Return (X, Y) of the center of cell containing provided text 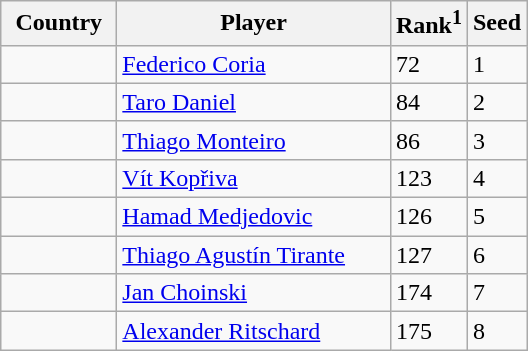
4 (496, 178)
175 (428, 331)
Federico Coria (254, 64)
Player (254, 24)
6 (496, 255)
72 (428, 64)
Seed (496, 24)
2 (496, 102)
127 (428, 255)
Taro Daniel (254, 102)
Hamad Medjedovic (254, 217)
123 (428, 178)
1 (496, 64)
8 (496, 331)
Country (59, 24)
Thiago Agustín Tirante (254, 255)
5 (496, 217)
Vít Kopřiva (254, 178)
Thiago Monteiro (254, 140)
7 (496, 293)
86 (428, 140)
174 (428, 293)
126 (428, 217)
Jan Choinski (254, 293)
Alexander Ritschard (254, 331)
84 (428, 102)
Rank1 (428, 24)
3 (496, 140)
